Pinpoint the cell where the given text exists, returning its (X, Y) midpoint coordinate. 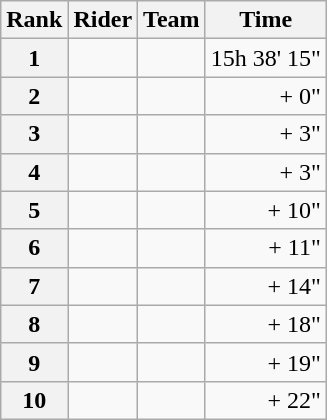
+ 10" (266, 210)
+ 19" (266, 362)
3 (34, 134)
Rider (103, 20)
9 (34, 362)
Rank (34, 20)
+ 18" (266, 324)
15h 38' 15" (266, 58)
10 (34, 400)
+ 14" (266, 286)
+ 0" (266, 96)
7 (34, 286)
Time (266, 20)
4 (34, 172)
8 (34, 324)
+ 11" (266, 248)
1 (34, 58)
Team (172, 20)
5 (34, 210)
2 (34, 96)
6 (34, 248)
+ 22" (266, 400)
